Extract the (x, y) coordinate from the center of the cell holding the provided text.  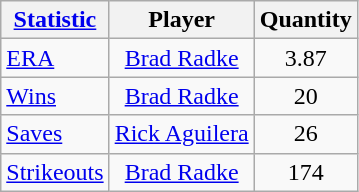
Quantity (306, 20)
ERA (55, 58)
20 (306, 96)
3.87 (306, 58)
Strikeouts (55, 172)
Rick Aguilera (182, 134)
Wins (55, 96)
Statistic (55, 20)
Saves (55, 134)
174 (306, 172)
Player (182, 20)
26 (306, 134)
